Locate the cell with the specified text and output its [x, y] center coordinate. 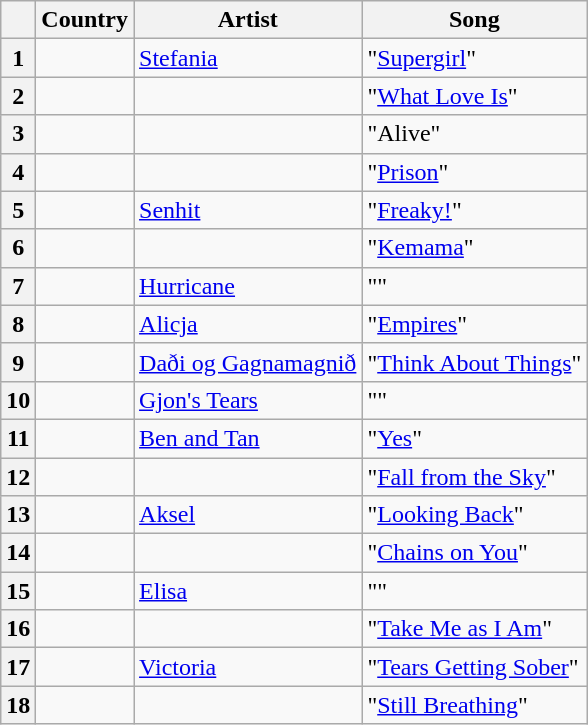
"Supergirl" [474, 58]
Daði og Gagnamagnið [248, 362]
"Still Breathing" [474, 705]
Aksel [248, 515]
Song [474, 20]
Country [85, 20]
"Yes" [474, 438]
8 [18, 324]
2 [18, 96]
"Tears Getting Sober" [474, 667]
3 [18, 134]
"Think About Things" [474, 362]
Stefania [248, 58]
11 [18, 438]
13 [18, 515]
"Fall from the Sky" [474, 477]
Ben and Tan [248, 438]
Gjon's Tears [248, 400]
9 [18, 362]
"Prison" [474, 172]
Elisa [248, 591]
"Chains on You" [474, 553]
Senhit [248, 210]
5 [18, 210]
"Kemama" [474, 248]
12 [18, 477]
"Take Me as I Am" [474, 629]
"Looking Back" [474, 515]
16 [18, 629]
4 [18, 172]
1 [18, 58]
14 [18, 553]
"Empires" [474, 324]
Alicja [248, 324]
10 [18, 400]
6 [18, 248]
Hurricane [248, 286]
18 [18, 705]
"Alive" [474, 134]
Victoria [248, 667]
Artist [248, 20]
17 [18, 667]
15 [18, 591]
"What Love Is" [474, 96]
7 [18, 286]
"Freaky!" [474, 210]
